Search for the cell housing the specified text and yield its (X, Y) center coordinate. 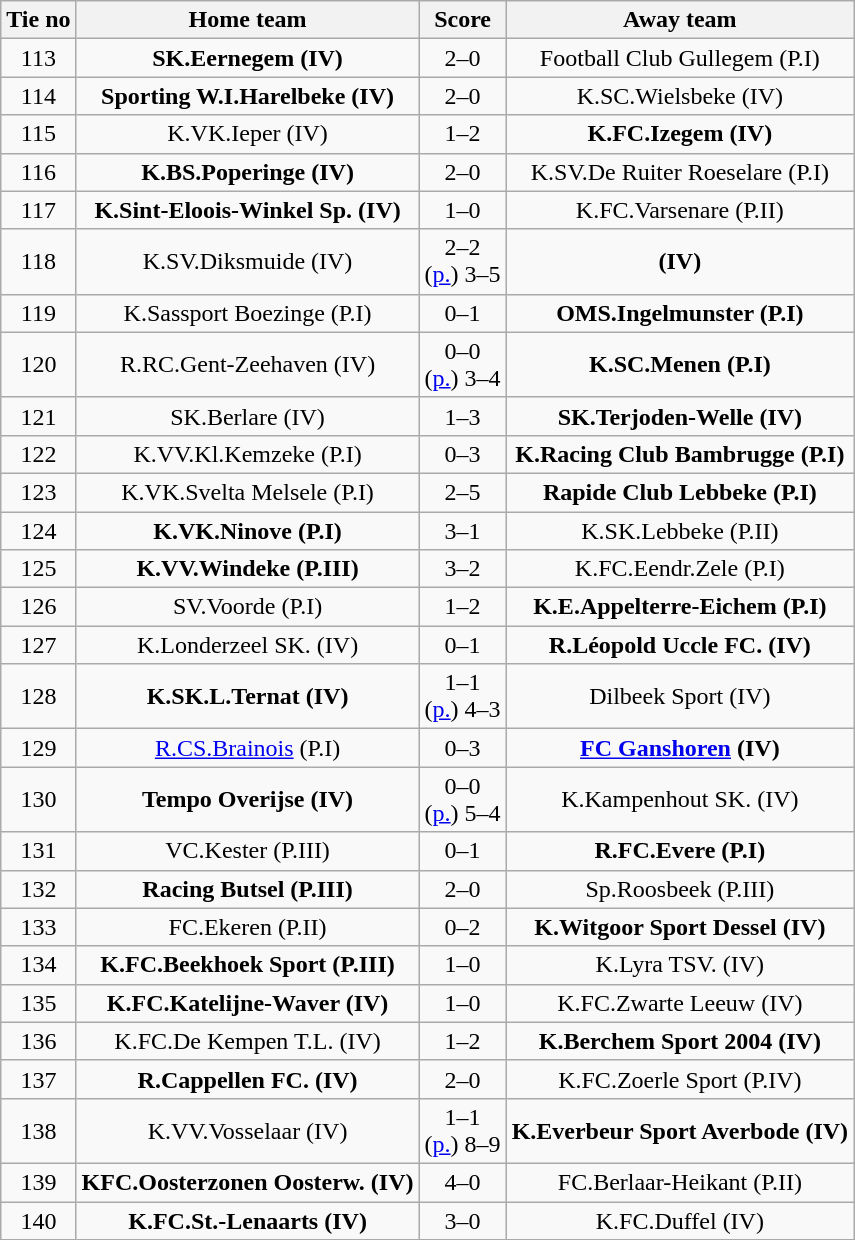
125 (38, 569)
K.Berchem Sport 2004 (IV) (680, 1041)
K.VV.Windeke (P.III) (248, 569)
R.FC.Evere (P.I) (680, 851)
K.FC.Duffel (IV) (680, 1221)
K.Racing Club Bambrugge (P.I) (680, 454)
120 (38, 364)
140 (38, 1221)
K.FC.Zwarte Leeuw (IV) (680, 1003)
SK.Eernegem (IV) (248, 58)
K.SK.Lebbeke (P.II) (680, 531)
0–2 (462, 927)
K.FC.Beekhoek Sport (P.III) (248, 965)
K.SC.Wielsbeke (IV) (680, 96)
K.FC.Varsenare (P.II) (680, 210)
K.VK.Ninove (P.I) (248, 531)
126 (38, 607)
139 (38, 1182)
122 (38, 454)
1–1(p.) 8–9 (462, 1130)
116 (38, 172)
1–3 (462, 416)
K.FC.Katelijne-Waver (IV) (248, 1003)
Dilbeek Sport (IV) (680, 696)
131 (38, 851)
K.SV.De Ruiter Roeselare (P.I) (680, 172)
R.CS.Brainois (P.I) (248, 748)
Score (462, 20)
K.VK.Svelta Melsele (P.I) (248, 492)
K.VV.Vosselaar (IV) (248, 1130)
K.SV.Diksmuide (IV) (248, 262)
136 (38, 1041)
132 (38, 889)
K.FC.Eendr.Zele (P.I) (680, 569)
3–1 (462, 531)
K.Everbeur Sport Averbode (IV) (680, 1130)
128 (38, 696)
1–1(p.) 4–3 (462, 696)
Sp.Roosbeek (P.III) (680, 889)
118 (38, 262)
K.Sassport Boezinge (P.I) (248, 313)
FC.Ekeren (P.II) (248, 927)
K.Witgoor Sport Dessel (IV) (680, 927)
138 (38, 1130)
119 (38, 313)
Football Club Gullegem (P.I) (680, 58)
133 (38, 927)
2–2(p.) 3–5 (462, 262)
R.Cappellen FC. (IV) (248, 1079)
4–0 (462, 1182)
130 (38, 800)
K.SC.Menen (P.I) (680, 364)
115 (38, 134)
K.FC.De Kempen T.L. (IV) (248, 1041)
0–0(p.) 3–4 (462, 364)
Racing Butsel (P.III) (248, 889)
K.E.Appelterre-Eichem (P.I) (680, 607)
Tempo Overijse (IV) (248, 800)
Home team (248, 20)
K.Lyra TSV. (IV) (680, 965)
K.SK.L.Ternat (IV) (248, 696)
Tie no (38, 20)
K.FC.St.-Lenaarts (IV) (248, 1221)
127 (38, 645)
Rapide Club Lebbeke (P.I) (680, 492)
3–0 (462, 1221)
117 (38, 210)
SV.Voorde (P.I) (248, 607)
K.VV.Kl.Kemzeke (P.I) (248, 454)
0–0(p.) 5–4 (462, 800)
KFC.Oosterzonen Oosterw. (IV) (248, 1182)
VC.Kester (P.III) (248, 851)
124 (38, 531)
FC Ganshoren (IV) (680, 748)
Sporting W.I.Harelbeke (IV) (248, 96)
114 (38, 96)
3–2 (462, 569)
K.BS.Poperinge (IV) (248, 172)
FC.Berlaar-Heikant (P.II) (680, 1182)
(IV) (680, 262)
R.Léopold Uccle FC. (IV) (680, 645)
K.Londerzeel SK. (IV) (248, 645)
SK.Terjoden-Welle (IV) (680, 416)
135 (38, 1003)
R.RC.Gent-Zeehaven (IV) (248, 364)
123 (38, 492)
K.Sint-Eloois-Winkel Sp. (IV) (248, 210)
137 (38, 1079)
OMS.Ingelmunster (P.I) (680, 313)
K.VK.Ieper (IV) (248, 134)
2–5 (462, 492)
113 (38, 58)
K.Kampenhout SK. (IV) (680, 800)
K.FC.Izegem (IV) (680, 134)
134 (38, 965)
129 (38, 748)
SK.Berlare (IV) (248, 416)
K.FC.Zoerle Sport (P.IV) (680, 1079)
121 (38, 416)
Away team (680, 20)
